Return the (X, Y) coordinate for the center point of the cell that contains the specified text.  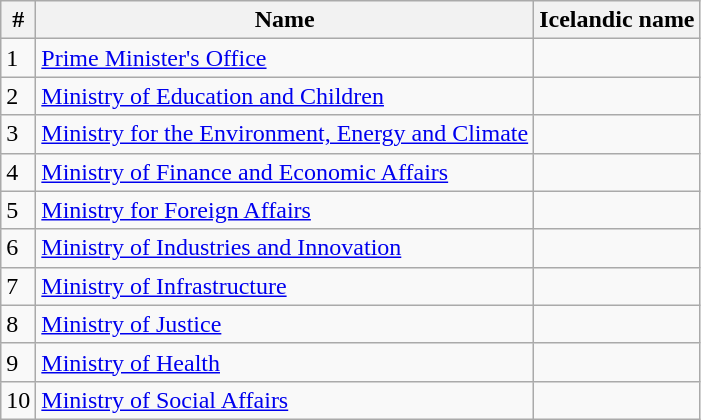
Prime Minister's Office (285, 58)
10 (18, 400)
9 (18, 362)
Ministry of Education and Children (285, 96)
Ministry of Health (285, 362)
2 (18, 96)
Name (285, 20)
5 (18, 210)
1 (18, 58)
4 (18, 172)
8 (18, 324)
6 (18, 248)
# (18, 20)
7 (18, 286)
Ministry of Infrastructure (285, 286)
Ministry for Foreign Affairs (285, 210)
Ministry for the Environment, Energy and Climate (285, 134)
Ministry of Industries and Innovation (285, 248)
Ministry of Finance and Economic Affairs (285, 172)
3 (18, 134)
Icelandic name (617, 20)
Ministry of Justice (285, 324)
Ministry of Social Affairs (285, 400)
